From the cell containing the given text, extract its center point as (x, y) coordinate. 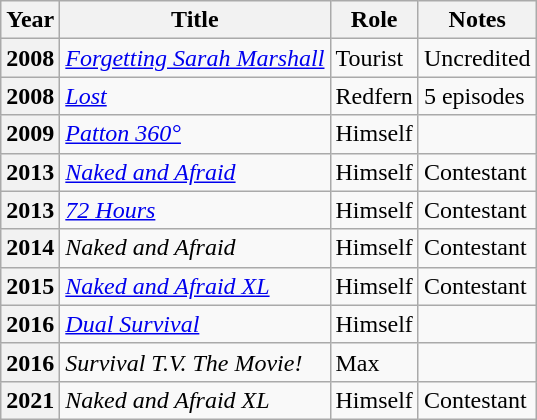
2015 (30, 286)
2021 (30, 400)
Redfern (374, 96)
2014 (30, 248)
Year (30, 20)
Notes (477, 20)
Lost (195, 96)
5 episodes (477, 96)
Role (374, 20)
Dual Survival (195, 324)
72 Hours (195, 210)
Title (195, 20)
Uncredited (477, 58)
Patton 360° (195, 134)
Forgetting Sarah Marshall (195, 58)
Survival T.V. The Movie! (195, 362)
Tourist (374, 58)
Max (374, 362)
2009 (30, 134)
